Provide the (X, Y) coordinate of the cell's center where the given text is located.  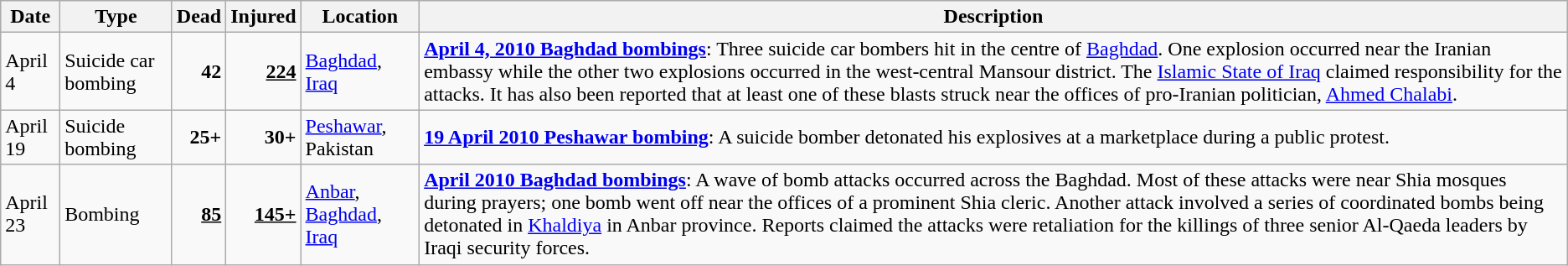
42 (199, 71)
Suicide bombing (116, 138)
224 (263, 71)
Bombing (116, 215)
85 (199, 215)
Dead (199, 17)
Description (993, 17)
Injured (263, 17)
Location (360, 17)
19 April 2010 Peshawar bombing: A suicide bomber detonated his explosives at a marketplace during a public protest. (993, 138)
Peshawar, Pakistan (360, 138)
Anbar, Baghdad, Iraq (360, 215)
April 23 (30, 215)
Type (116, 17)
145+ (263, 215)
30+ (263, 138)
Baghdad, Iraq (360, 71)
25+ (199, 138)
April 19 (30, 138)
Suicide car bombing (116, 71)
April 4 (30, 71)
Date (30, 17)
